Provide the [x, y] coordinate of the cell's center where the given text is located.  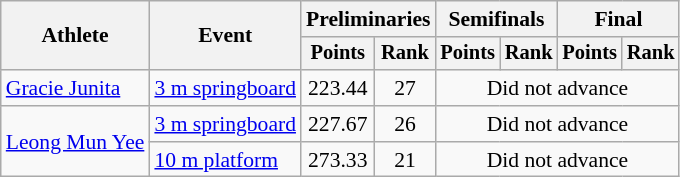
Final [618, 19]
Gracie Junita [76, 88]
26 [406, 124]
Semifinals [496, 19]
Leong Mun Yee [76, 142]
227.67 [338, 124]
Event [225, 36]
Athlete [76, 36]
Preliminaries [368, 19]
223.44 [338, 88]
27 [406, 88]
